Find where the given text appears and provide that cell's center as [x, y] coordinate. 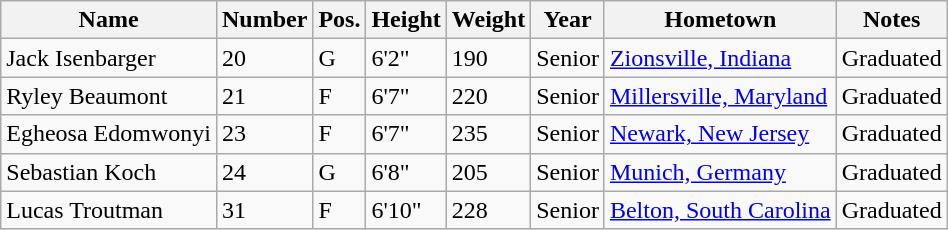
235 [488, 134]
Sebastian Koch [109, 172]
220 [488, 96]
21 [264, 96]
Height [406, 20]
23 [264, 134]
Name [109, 20]
20 [264, 58]
Egheosa Edomwonyi [109, 134]
Belton, South Carolina [720, 210]
Ryley Beaumont [109, 96]
Number [264, 20]
Newark, New Jersey [720, 134]
Jack Isenbarger [109, 58]
6'10" [406, 210]
24 [264, 172]
205 [488, 172]
6'8" [406, 172]
6'2" [406, 58]
Munich, Germany [720, 172]
190 [488, 58]
Lucas Troutman [109, 210]
31 [264, 210]
Millersville, Maryland [720, 96]
Weight [488, 20]
Year [568, 20]
Hometown [720, 20]
228 [488, 210]
Pos. [340, 20]
Zionsville, Indiana [720, 58]
Notes [892, 20]
